From the cell containing the given text, extract its center point as (X, Y) coordinate. 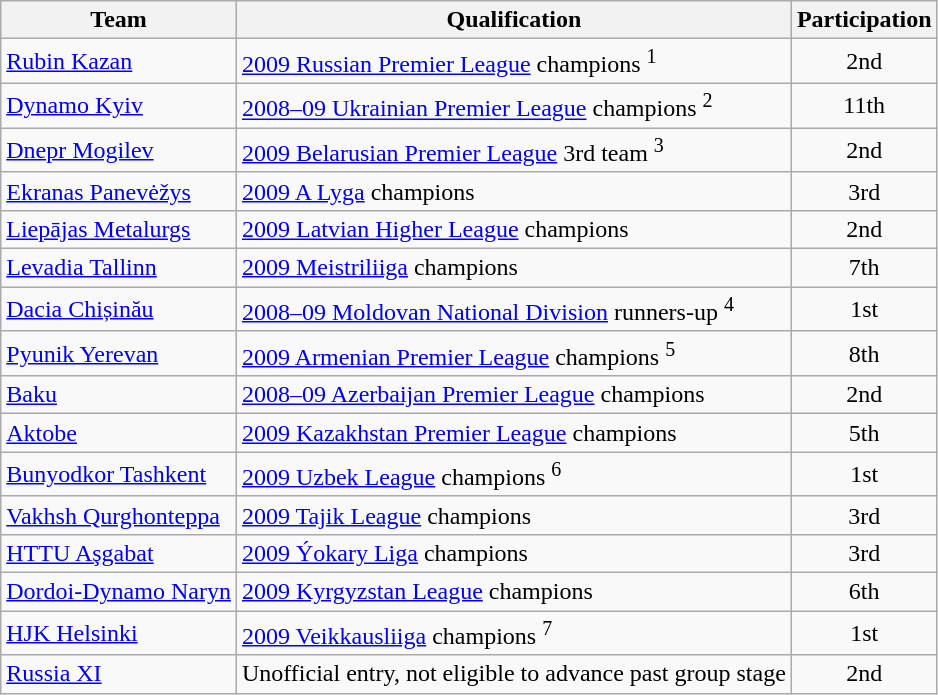
6th (864, 592)
2009 Armenian Premier League champions 5 (514, 354)
Rubin Kazan (119, 62)
Dnepr Mogilev (119, 150)
Liepājas Metalurgs (119, 230)
2009 Ýokary Liga champions (514, 554)
Participation (864, 20)
Unofficial entry, not eligible to advance past group stage (514, 674)
Ekranas Panevėžys (119, 191)
Russia XI (119, 674)
2009 Kazakhstan Premier League champions (514, 433)
2008–09 Azerbaijan Premier League champions (514, 395)
HTTU Aşgabat (119, 554)
2008–09 Moldovan National Division runners-up 4 (514, 310)
2009 Russian Premier League champions 1 (514, 62)
Bunyodkor Tashkent (119, 474)
Levadia Tallinn (119, 268)
Dacia Chișinău (119, 310)
Dynamo Kyiv (119, 106)
HJK Helsinki (119, 634)
7th (864, 268)
2009 Uzbek League champions 6 (514, 474)
2009 Belarusian Premier League 3rd team 3 (514, 150)
2009 Latvian Higher League champions (514, 230)
2009 Meistriliiga champions (514, 268)
5th (864, 433)
Pyunik Yerevan (119, 354)
Vakhsh Qurghonteppa (119, 515)
Aktobe (119, 433)
Dordoi-Dynamo Naryn (119, 592)
2009 Kyrgyzstan League champions (514, 592)
11th (864, 106)
Team (119, 20)
2009 Tajik League champions (514, 515)
Qualification (514, 20)
2009 A Lyga champions (514, 191)
8th (864, 354)
Baku (119, 395)
2008–09 Ukrainian Premier League champions 2 (514, 106)
2009 Veikkausliiga champions 7 (514, 634)
